Scan for the cell matching the given text and deliver its [x, y] coordinate at center. 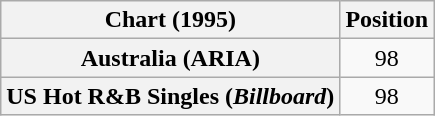
Australia (ARIA) [170, 58]
Chart (1995) [170, 20]
US Hot R&B Singles (Billboard) [170, 96]
Position [387, 20]
